Locate the cell with the specified text and output its [x, y] center coordinate. 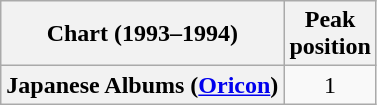
Japanese Albums (Oricon) [142, 85]
Chart (1993–1994) [142, 34]
1 [330, 85]
Peakposition [330, 34]
